For the text-containing cell, return its midpoint in (X, Y) coordinate format. 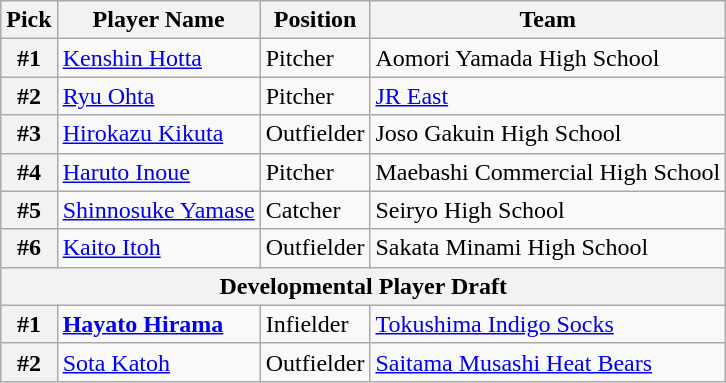
Sota Katoh (158, 362)
Infielder (315, 324)
Hayato Hirama (158, 324)
Ryu Ohta (158, 96)
Shinnosuke Yamase (158, 210)
#6 (29, 248)
Kaito Itoh (158, 248)
Team (548, 20)
Aomori Yamada High School (548, 58)
Hirokazu Kikuta (158, 134)
Maebashi Commercial High School (548, 172)
JR East (548, 96)
Kenshin Hotta (158, 58)
Saitama Musashi Heat Bears (548, 362)
Joso Gakuin High School (548, 134)
Sakata Minami High School (548, 248)
Player Name (158, 20)
Seiryo High School (548, 210)
#5 (29, 210)
Catcher (315, 210)
Developmental Player Draft (364, 286)
#4 (29, 172)
Pick (29, 20)
Tokushima Indigo Socks (548, 324)
Position (315, 20)
Haruto Inoue (158, 172)
#3 (29, 134)
